Search for the cell housing the specified text and yield its (x, y) center coordinate. 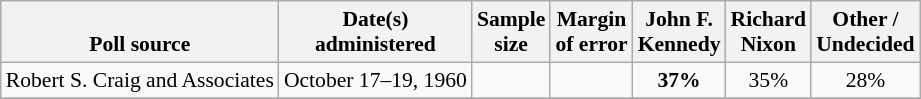
Marginof error (591, 32)
October 17–19, 1960 (376, 80)
35% (769, 80)
Samplesize (511, 32)
Poll source (140, 32)
RichardNixon (769, 32)
Robert S. Craig and Associates (140, 80)
Date(s)administered (376, 32)
28% (865, 80)
John F.Kennedy (680, 32)
37% (680, 80)
Other /Undecided (865, 32)
